Pinpoint the cell where the given text exists, returning its [x, y] midpoint coordinate. 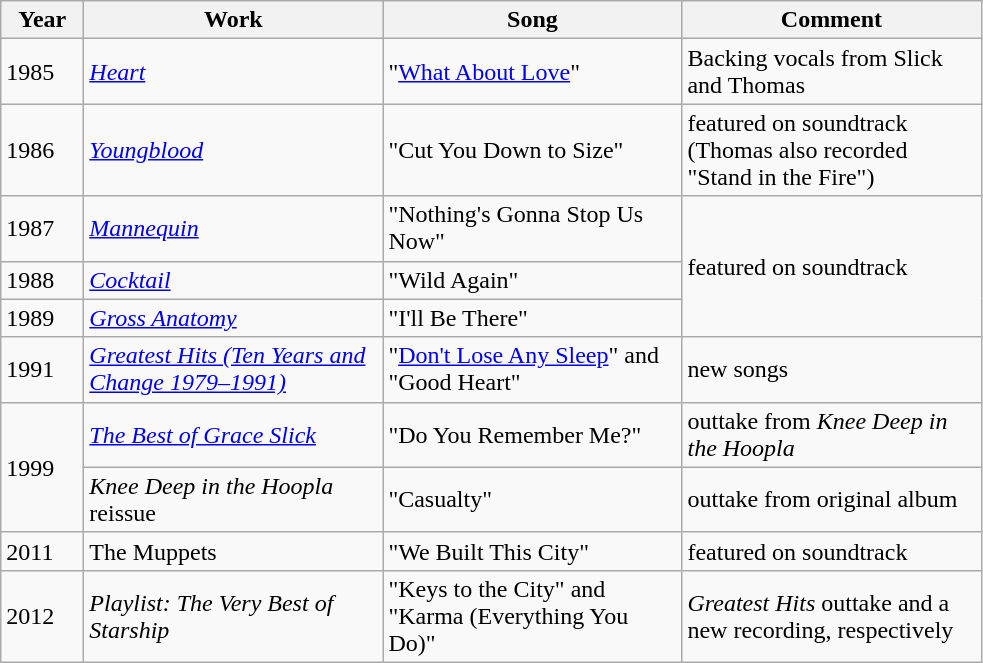
2012 [42, 616]
Work [234, 20]
Playlist: The Very Best of Starship [234, 616]
Knee Deep in the Hoopla reissue [234, 500]
outtake from original album [832, 500]
Cocktail [234, 280]
Song [532, 20]
Backing vocals from Slick and Thomas [832, 72]
featured on soundtrack (Thomas also recorded "Stand in the Fire") [832, 150]
The Muppets [234, 551]
1987 [42, 228]
"I'll Be There" [532, 318]
Gross Anatomy [234, 318]
Comment [832, 20]
"Do You Remember Me?" [532, 434]
"We Built This City" [532, 551]
1999 [42, 467]
1986 [42, 150]
2011 [42, 551]
"Wild Again" [532, 280]
"Keys to the City" and "Karma (Everything You Do)" [532, 616]
"Cut You Down to Size" [532, 150]
"Don't Lose Any Sleep" and "Good Heart" [532, 370]
Greatest Hits outtake and a new recording, respectively [832, 616]
Youngblood [234, 150]
1985 [42, 72]
"What About Love" [532, 72]
Year [42, 20]
"Nothing's Gonna Stop Us Now" [532, 228]
"Casualty" [532, 500]
1989 [42, 318]
Heart [234, 72]
outtake from Knee Deep in the Hoopla [832, 434]
1988 [42, 280]
Mannequin [234, 228]
The Best of Grace Slick [234, 434]
1991 [42, 370]
Greatest Hits (Ten Years and Change 1979–1991) [234, 370]
new songs [832, 370]
